From the cell containing the given text, extract its center point as (x, y) coordinate. 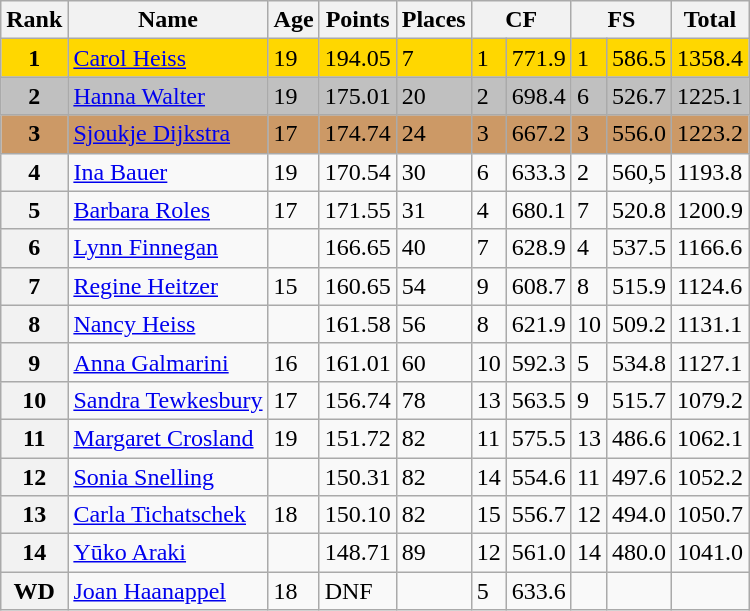
194.05 (358, 58)
89 (434, 553)
680.1 (538, 210)
1041.0 (710, 553)
509.2 (638, 324)
31 (434, 210)
78 (434, 400)
175.01 (358, 96)
Anna Galmarini (168, 362)
Places (434, 20)
151.72 (358, 438)
497.6 (638, 477)
1225.1 (710, 96)
621.9 (538, 324)
586.5 (638, 58)
Name (168, 20)
Regine Heitzer (168, 286)
20 (434, 96)
534.8 (638, 362)
171.55 (358, 210)
556.7 (538, 515)
CF (521, 20)
54 (434, 286)
1050.7 (710, 515)
161.01 (358, 362)
Hanna Walter (168, 96)
771.9 (538, 58)
Yūko Araki (168, 553)
1131.1 (710, 324)
561.0 (538, 553)
Sjoukje Dijkstra (168, 134)
628.9 (538, 248)
16 (294, 362)
1124.6 (710, 286)
1127.1 (710, 362)
30 (434, 172)
1166.6 (710, 248)
Carla Tichatschek (168, 515)
Margaret Crosland (168, 438)
170.54 (358, 172)
1193.8 (710, 172)
633.3 (538, 172)
DNF (358, 591)
Total (710, 20)
486.6 (638, 438)
515.7 (638, 400)
667.2 (538, 134)
Sandra Tewkesbury (168, 400)
148.71 (358, 553)
40 (434, 248)
WD (34, 591)
1223.2 (710, 134)
Joan Haanappel (168, 591)
150.31 (358, 477)
Age (294, 20)
FS (621, 20)
1052.2 (710, 477)
560,5 (638, 172)
Sonia Snelling (168, 477)
480.0 (638, 553)
1358.4 (710, 58)
160.65 (358, 286)
Rank (34, 20)
1062.1 (710, 438)
150.10 (358, 515)
608.7 (538, 286)
24 (434, 134)
1200.9 (710, 210)
60 (434, 362)
563.5 (538, 400)
515.9 (638, 286)
56 (434, 324)
Points (358, 20)
494.0 (638, 515)
Carol Heiss (168, 58)
161.58 (358, 324)
592.3 (538, 362)
575.5 (538, 438)
554.6 (538, 477)
Ina Bauer (168, 172)
526.7 (638, 96)
556.0 (638, 134)
537.5 (638, 248)
633.6 (538, 591)
520.8 (638, 210)
166.65 (358, 248)
1079.2 (710, 400)
Barbara Roles (168, 210)
698.4 (538, 96)
174.74 (358, 134)
Nancy Heiss (168, 324)
Lynn Finnegan (168, 248)
156.74 (358, 400)
